Output the (x, y) coordinate of the center of the cell containing the given text.  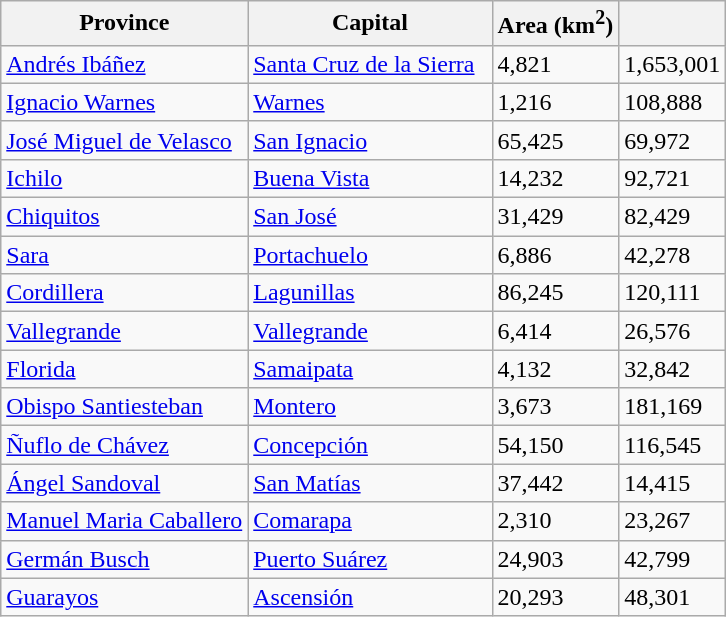
65,425 (556, 140)
Portachuelo (370, 255)
42,278 (672, 255)
2,310 (556, 521)
Ignacio Warnes (124, 102)
14,415 (672, 483)
92,721 (672, 178)
Ángel Sandoval (124, 483)
4,821 (556, 64)
24,903 (556, 559)
San Matías (370, 483)
Guarayos (124, 597)
Germán Busch (124, 559)
San José (370, 217)
Area (km2) (556, 24)
82,429 (672, 217)
120,111 (672, 293)
Capital (370, 24)
86,245 (556, 293)
32,842 (672, 369)
6,414 (556, 331)
Comarapa (370, 521)
Buena Vista (370, 178)
1,216 (556, 102)
Samaipata (370, 369)
Santa Cruz de la Sierra (370, 64)
14,232 (556, 178)
Lagunillas (370, 293)
Florida (124, 369)
37,442 (556, 483)
Ascensión (370, 597)
1,653,001 (672, 64)
4,132 (556, 369)
108,888 (672, 102)
Cordillera (124, 293)
Province (124, 24)
69,972 (672, 140)
181,169 (672, 407)
23,267 (672, 521)
31,429 (556, 217)
Puerto Suárez (370, 559)
Obispo Santiesteban (124, 407)
Chiquitos (124, 217)
Ichilo (124, 178)
José Miguel de Velasco (124, 140)
Andrés Ibáñez (124, 64)
54,150 (556, 445)
20,293 (556, 597)
San Ignacio (370, 140)
116,545 (672, 445)
Ñuflo de Chávez (124, 445)
Concepción (370, 445)
42,799 (672, 559)
Montero (370, 407)
48,301 (672, 597)
Manuel Maria Caballero (124, 521)
Warnes (370, 102)
3,673 (556, 407)
26,576 (672, 331)
Sara (124, 255)
6,886 (556, 255)
